For the text-containing cell, return its midpoint in (x, y) coordinate format. 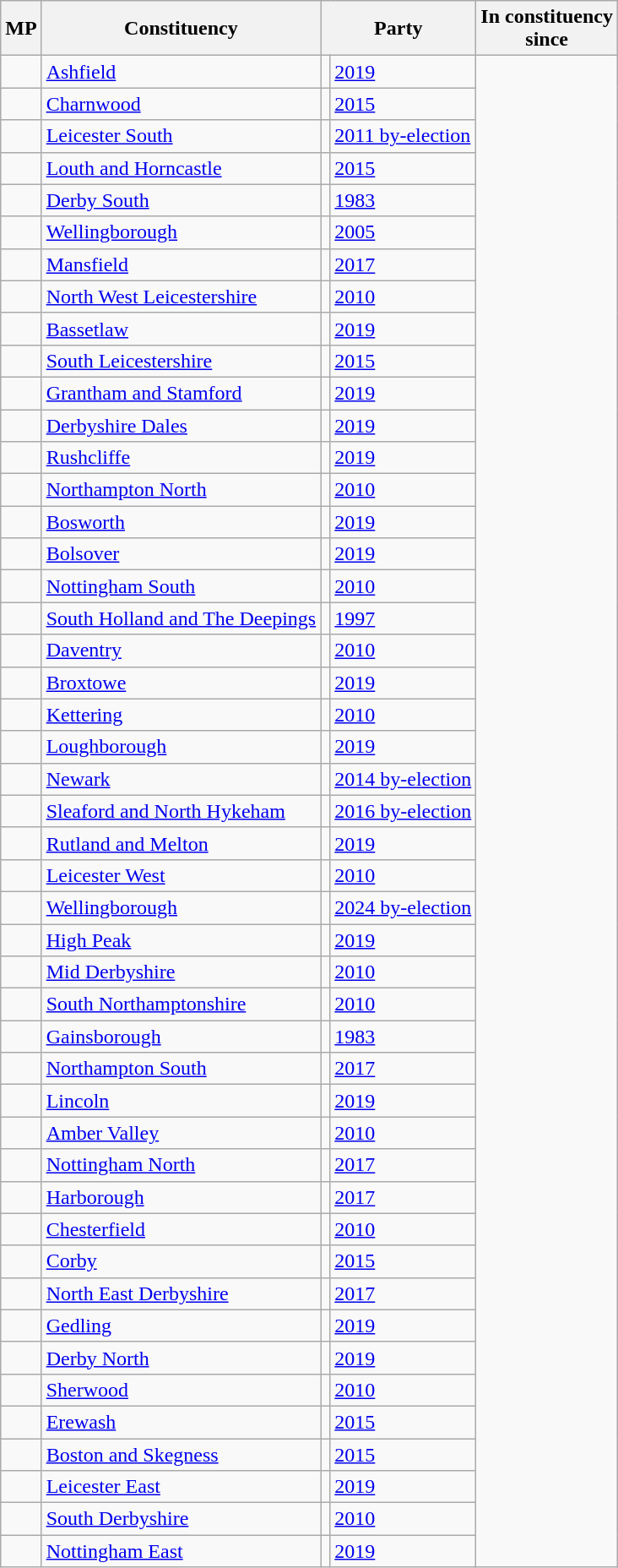
Broxtowe (181, 683)
Constituency (181, 29)
Bolsover (181, 554)
1997 (404, 618)
Derby North (181, 1358)
Nottingham East (181, 1551)
Amber Valley (181, 1133)
2005 (404, 232)
South Holland and The Deepings (181, 618)
South Northamptonshire (181, 1004)
South Derbyshire (181, 1519)
Newark (181, 779)
High Peak (181, 940)
Rushcliffe (181, 458)
Grantham and Stamford (181, 393)
Lincoln (181, 1101)
2024 by-election (404, 907)
Rutland and Melton (181, 843)
Chesterfield (181, 1229)
Mansfield (181, 264)
2011 by-election (404, 136)
Nottingham South (181, 586)
2014 by-election (404, 779)
Leicester West (181, 875)
Party (398, 29)
In constituencysince (547, 29)
South Leicestershire (181, 361)
Gainsborough (181, 1037)
Loughborough (181, 747)
Mid Derbyshire (181, 972)
Bosworth (181, 522)
Charnwood (181, 104)
Northampton South (181, 1069)
Leicester South (181, 136)
Ashfield (181, 72)
Derby South (181, 200)
Erewash (181, 1422)
Gedling (181, 1326)
Sleaford and North Hykeham (181, 811)
MP (21, 29)
Corby (181, 1261)
Harborough (181, 1197)
Northampton North (181, 490)
Sherwood (181, 1390)
2016 by-election (404, 811)
Kettering (181, 715)
Daventry (181, 651)
Louth and Horncastle (181, 168)
Boston and Skegness (181, 1454)
Leicester East (181, 1487)
North West Leicestershire (181, 297)
Bassetlaw (181, 329)
North East Derbyshire (181, 1293)
Nottingham North (181, 1165)
Derbyshire Dales (181, 425)
